Find where the given text appears and provide that cell's center as (X, Y) coordinate. 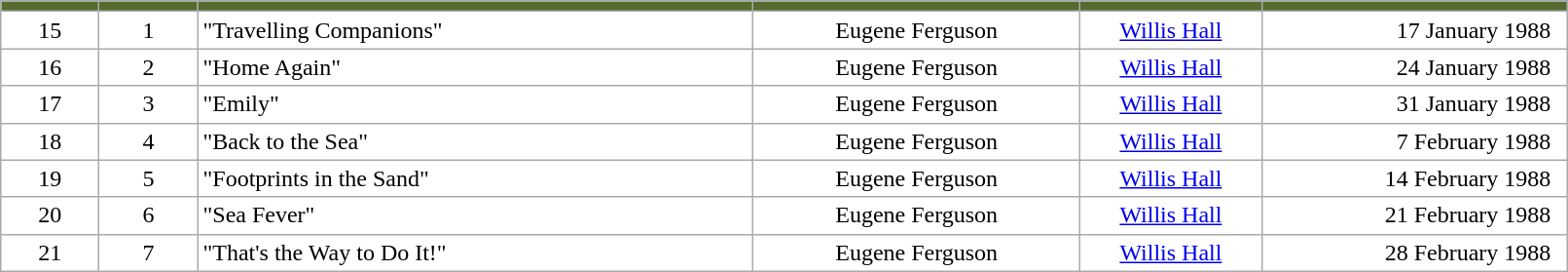
21 (51, 253)
7 (148, 253)
24 January 1988 (1415, 67)
17 (51, 104)
28 February 1988 (1415, 253)
20 (51, 215)
"Back to the Sea" (475, 141)
4 (148, 141)
"Emily" (475, 104)
"That's the Way to Do It!" (475, 253)
"Home Again" (475, 67)
14 February 1988 (1415, 178)
19 (51, 178)
21 February 1988 (1415, 215)
31 January 1988 (1415, 104)
"Travelling Companions" (475, 30)
5 (148, 178)
"Footprints in the Sand" (475, 178)
2 (148, 67)
15 (51, 30)
3 (148, 104)
7 February 1988 (1415, 141)
17 January 1988 (1415, 30)
6 (148, 215)
18 (51, 141)
16 (51, 67)
1 (148, 30)
"Sea Fever" (475, 215)
